Scan for the cell matching the given text and deliver its (X, Y) coordinate at center. 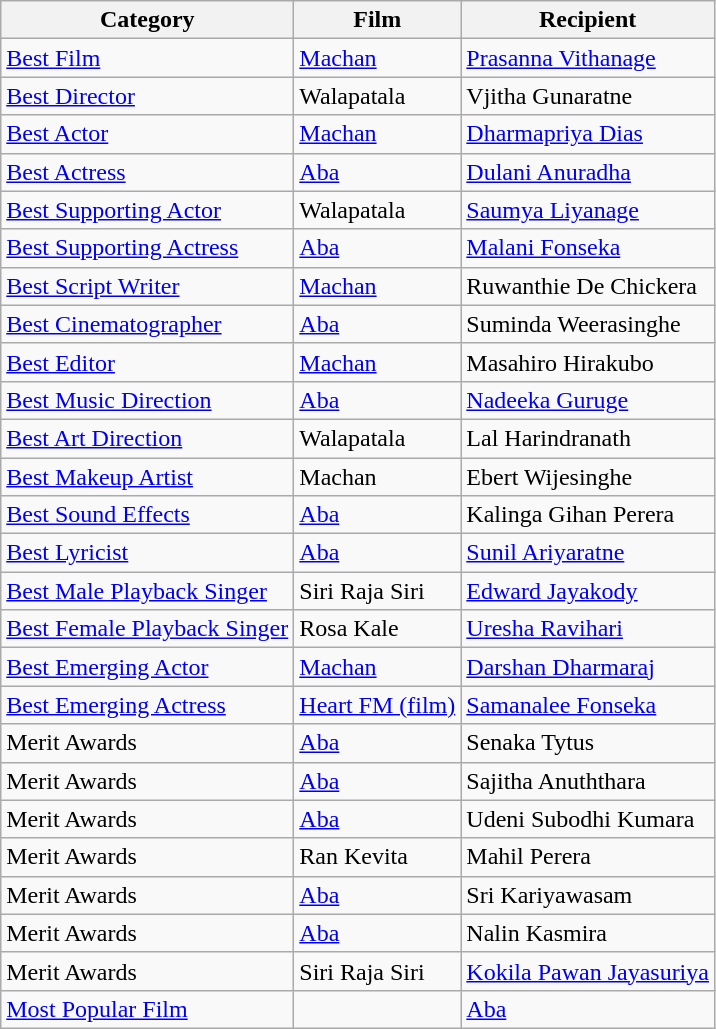
Prasanna Vithanage (588, 58)
Dulani Anuradha (588, 172)
Nalin Kasmira (588, 933)
Malani Fonseka (588, 248)
Most Popular Film (148, 1009)
Best Male Playback Singer (148, 591)
Best Script Writer (148, 286)
Vjitha Gunaratne (588, 96)
Recipient (588, 20)
Lal Harindranath (588, 438)
Edward Jayakody (588, 591)
Best Music Direction (148, 400)
Best Emerging Actor (148, 667)
Nadeeka Guruge (588, 400)
Category (148, 20)
Best Editor (148, 362)
Best Sound Effects (148, 515)
Udeni Subodhi Kumara (588, 819)
Rosa Kale (378, 629)
Best Actor (148, 134)
Darshan Dharmaraj (588, 667)
Kokila Pawan Jayasuriya (588, 971)
Heart FM (film) (378, 705)
Best Supporting Actress (148, 248)
Kalinga Gihan Perera (588, 515)
Masahiro Hirakubo (588, 362)
Sri Kariyawasam (588, 895)
Best Director (148, 96)
Ebert Wijesinghe (588, 477)
Ran Kevita (378, 857)
Suminda Weerasinghe (588, 324)
Film (378, 20)
Best Art Direction (148, 438)
Uresha Ravihari (588, 629)
Samanalee Fonseka (588, 705)
Saumya Liyanage (588, 210)
Sajitha Anuththara (588, 781)
Best Emerging Actress (148, 705)
Best Film (148, 58)
Ruwanthie De Chickera (588, 286)
Mahil Perera (588, 857)
Senaka Tytus (588, 743)
Best Makeup Artist (148, 477)
Best Female Playback Singer (148, 629)
Best Actress (148, 172)
Best Lyricist (148, 553)
Dharmapriya Dias (588, 134)
Best Supporting Actor (148, 210)
Sunil Ariyaratne (588, 553)
Best Cinematographer (148, 324)
